Search for the cell housing the specified text and yield its [x, y] center coordinate. 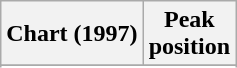
Chart (1997) [72, 34]
Peakposition [189, 34]
